From the cell containing the given text, extract its center point as (x, y) coordinate. 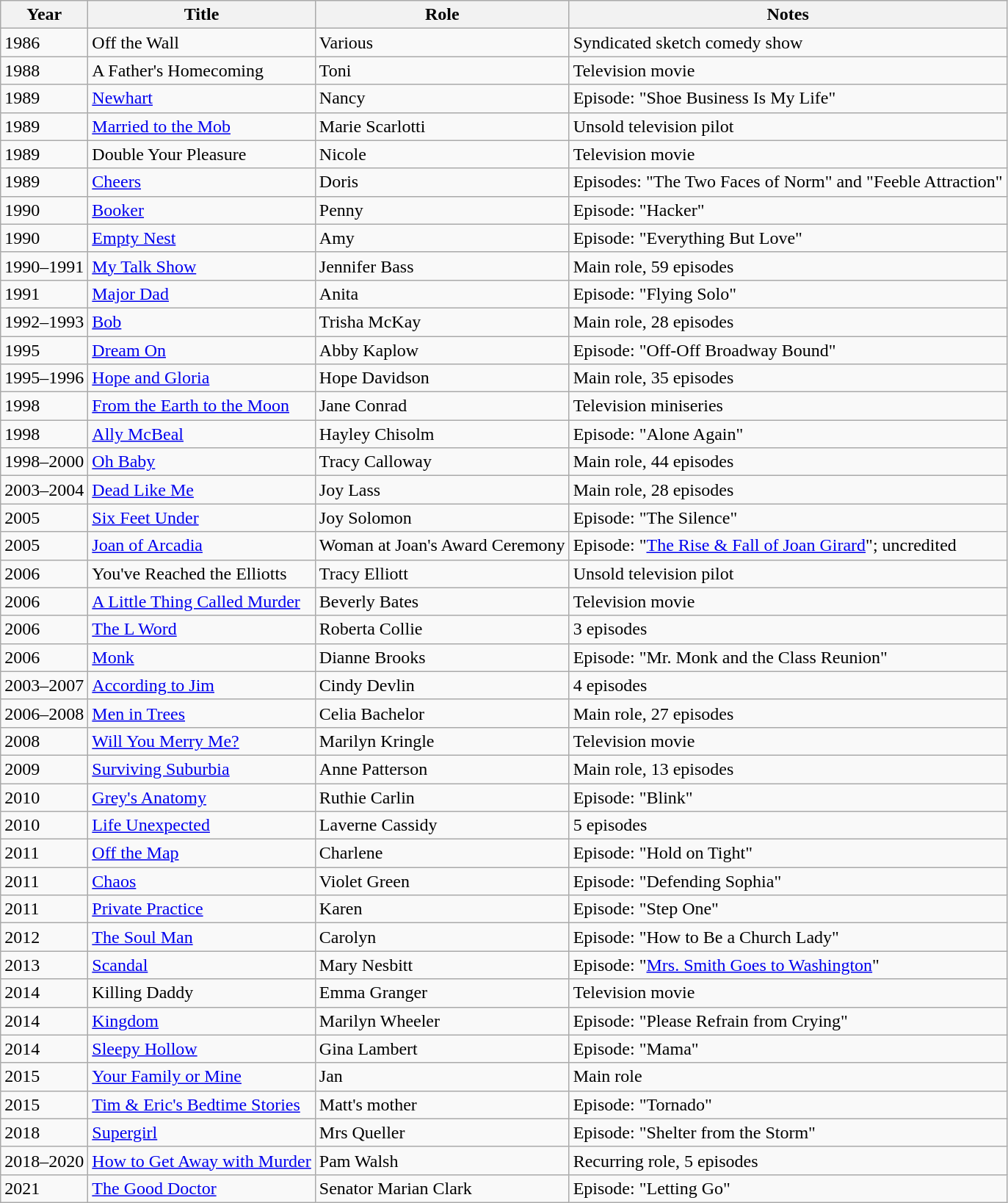
Scandal (201, 965)
1988 (44, 71)
Main role, 44 episodes (788, 462)
Episode: "Mr. Monk and the Class Reunion" (788, 657)
Violet Green (442, 881)
Monk (201, 657)
Will You Merry Me? (201, 741)
Cheers (201, 182)
Episodes: "The Two Faces of Norm" and "Feeble Attraction" (788, 182)
You've Reached the Elliotts (201, 574)
Chaos (201, 881)
A Little Thing Called Murder (201, 601)
Joan of Arcadia (201, 546)
Off the Map (201, 853)
Carolyn (442, 937)
Pam Walsh (442, 1160)
Episode: "Defending Sophia" (788, 881)
Main role, 27 episodes (788, 713)
Married to the Mob (201, 126)
1992–1993 (44, 322)
Tim & Eric's Bedtime Stories (201, 1105)
Episode: "Please Refrain from Crying" (788, 1021)
Episode: "Letting Go" (788, 1188)
Episode: "Off-Off Broadway Bound" (788, 350)
3 episodes (788, 629)
1995–1996 (44, 378)
Karen (442, 909)
Newhart (201, 98)
The Good Doctor (201, 1188)
Episode: "Shoe Business Is My Life" (788, 98)
1991 (44, 294)
Episode: "Everything But Love" (788, 238)
How to Get Away with Murder (201, 1160)
Tracy Elliott (442, 574)
Anne Patterson (442, 769)
Television miniseries (788, 406)
Marilyn Wheeler (442, 1021)
Bob (201, 322)
Gina Lambert (442, 1049)
2006–2008 (44, 713)
Hayley Chisolm (442, 434)
Booker (201, 210)
Your Family or Mine (201, 1077)
According to Jim (201, 685)
Sleepy Hollow (201, 1049)
Charlene (442, 853)
Notes (788, 15)
A Father's Homecoming (201, 71)
Role (442, 15)
1998–2000 (44, 462)
Men in Trees (201, 713)
Emma Granger (442, 993)
Episode: "Mrs. Smith Goes to Washington" (788, 965)
Surviving Suburbia (201, 769)
Killing Daddy (201, 993)
Episode: "Hacker" (788, 210)
Six Feet Under (201, 518)
1990–1991 (44, 266)
Off the Wall (201, 43)
Double Your Pleasure (201, 154)
Laverne Cassidy (442, 826)
2003–2007 (44, 685)
Syndicated sketch comedy show (788, 43)
Empty Nest (201, 238)
Mrs Queller (442, 1132)
Episode: "Hold on Tight" (788, 853)
Ally McBeal (201, 434)
Episode: "Step One" (788, 909)
Main role (788, 1077)
Grey's Anatomy (201, 797)
Hope and Gloria (201, 378)
Abby Kaplow (442, 350)
Episode: "Alone Again" (788, 434)
Amy (442, 238)
Episode: "Blink" (788, 797)
Kingdom (201, 1021)
My Talk Show (201, 266)
Jan (442, 1077)
Doris (442, 182)
2018–2020 (44, 1160)
Main role, 35 episodes (788, 378)
2021 (44, 1188)
Episode: "Mama" (788, 1049)
The Soul Man (201, 937)
Recurring role, 5 episodes (788, 1160)
2018 (44, 1132)
1986 (44, 43)
Year (44, 15)
Major Dad (201, 294)
Matt's mother (442, 1105)
Episode: "Tornado" (788, 1105)
Dianne Brooks (442, 657)
Mary Nesbitt (442, 965)
Episode: "How to Be a Church Lady" (788, 937)
Dead Like Me (201, 490)
Oh Baby (201, 462)
1995 (44, 350)
Senator Marian Clark (442, 1188)
Toni (442, 71)
2012 (44, 937)
Main role, 13 episodes (788, 769)
Ruthie Carlin (442, 797)
Main role, 59 episodes (788, 266)
Episode: "The Silence" (788, 518)
2003–2004 (44, 490)
Roberta Collie (442, 629)
Beverly Bates (442, 601)
Dream On (201, 350)
Marie Scarlotti (442, 126)
Episode: "Shelter from the Storm" (788, 1132)
Episode: "The Rise & Fall of Joan Girard"; uncredited (788, 546)
Woman at Joan's Award Ceremony (442, 546)
From the Earth to the Moon (201, 406)
Trisha McKay (442, 322)
Private Practice (201, 909)
Nicole (442, 154)
5 episodes (788, 826)
Jennifer Bass (442, 266)
Anita (442, 294)
Title (201, 15)
Various (442, 43)
Cindy Devlin (442, 685)
Joy Solomon (442, 518)
Celia Bachelor (442, 713)
The L Word (201, 629)
2009 (44, 769)
2013 (44, 965)
Tracy Calloway (442, 462)
2008 (44, 741)
4 episodes (788, 685)
Hope Davidson (442, 378)
Life Unexpected (201, 826)
Penny (442, 210)
Nancy (442, 98)
Jane Conrad (442, 406)
Marilyn Kringle (442, 741)
Supergirl (201, 1132)
Joy Lass (442, 490)
Episode: "Flying Solo" (788, 294)
